Capture the cell that displays the provided text and extract its [x, y] central coordinate. 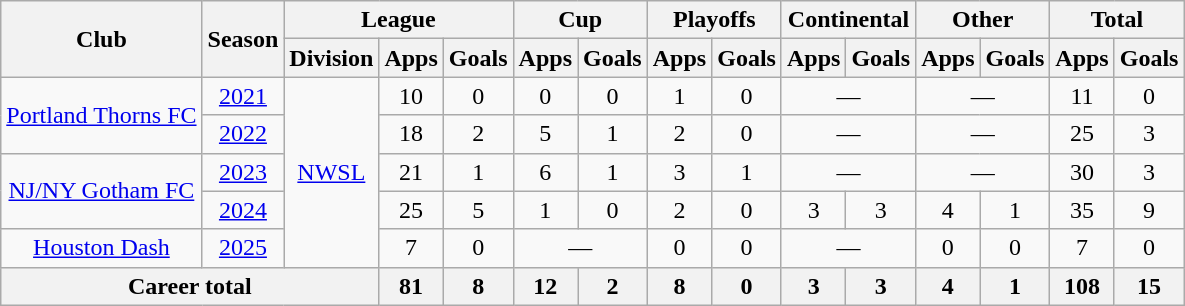
21 [411, 172]
18 [411, 134]
35 [1082, 210]
2024 [243, 210]
2023 [243, 172]
108 [1082, 286]
Total [1117, 20]
11 [1082, 96]
Continental [848, 20]
Houston Dash [102, 248]
Season [243, 39]
81 [411, 286]
NWSL [332, 172]
10 [411, 96]
Portland Thorns FC [102, 115]
2025 [243, 248]
9 [1149, 210]
2021 [243, 96]
15 [1149, 286]
Career total [190, 286]
Cup [580, 20]
Other [983, 20]
Club [102, 39]
Division [332, 58]
League [398, 20]
12 [545, 286]
Playoffs [714, 20]
NJ/NY Gotham FC [102, 191]
2022 [243, 134]
6 [545, 172]
30 [1082, 172]
